From the cell containing the given text, extract its center point as [x, y] coordinate. 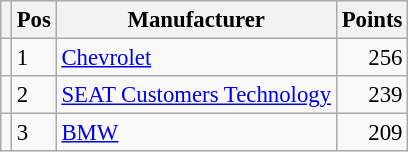
239 [372, 95]
2 [34, 95]
Manufacturer [196, 20]
Points [372, 20]
3 [34, 133]
Chevrolet [196, 58]
256 [372, 58]
Pos [34, 20]
1 [34, 58]
SEAT Customers Technology [196, 95]
BMW [196, 133]
209 [372, 133]
